Output the (X, Y) coordinate of the center of the cell containing the given text.  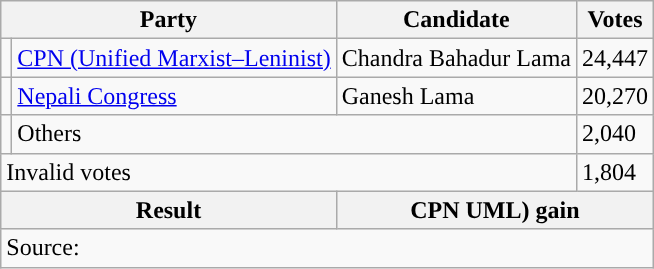
Chandra Bahadur Lama (456, 58)
20,270 (614, 96)
Ganesh Lama (456, 96)
CPN UML) gain (494, 210)
2,040 (614, 134)
Party (168, 20)
Invalid votes (289, 172)
Others (294, 134)
Votes (614, 20)
24,447 (614, 58)
Candidate (456, 20)
1,804 (614, 172)
Nepali Congress (174, 96)
Result (168, 210)
CPN (Unified Marxist–Leninist) (174, 58)
Source: (328, 248)
